Return (X, Y) of the center of cell containing provided text 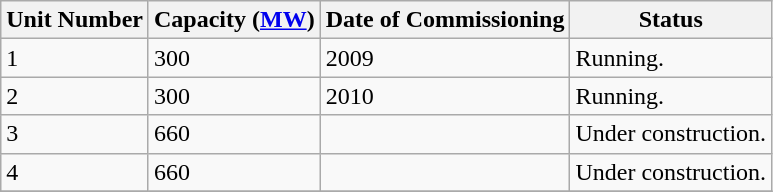
4 (75, 172)
Date of Commissioning (445, 20)
Capacity (MW) (234, 20)
2009 (445, 58)
3 (75, 134)
Status (671, 20)
1 (75, 58)
Unit Number (75, 20)
2 (75, 96)
2010 (445, 96)
